Detect which cell encompasses the target text, then output its (X, Y) center coordinate. 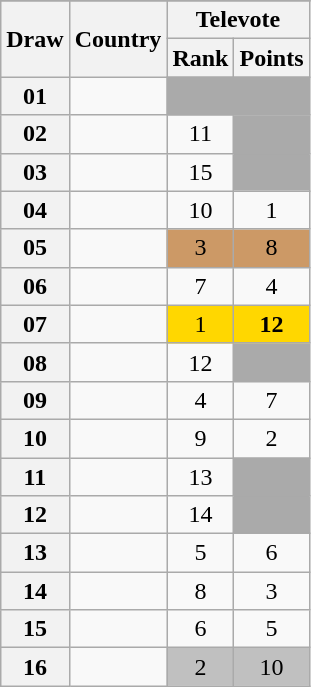
9 (200, 438)
02 (35, 134)
Rank (200, 58)
16 (35, 667)
Draw (35, 39)
Televote (238, 20)
08 (35, 362)
01 (35, 96)
09 (35, 400)
Country (118, 39)
03 (35, 172)
Points (272, 58)
05 (35, 248)
04 (35, 210)
07 (35, 324)
06 (35, 286)
